Pinpoint the cell where the given text exists, returning its (X, Y) midpoint coordinate. 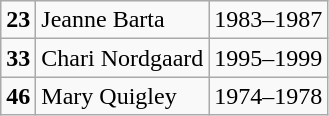
1983–1987 (268, 20)
33 (18, 58)
Mary Quigley (122, 96)
23 (18, 20)
Jeanne Barta (122, 20)
Chari Nordgaard (122, 58)
46 (18, 96)
1974–1978 (268, 96)
1995–1999 (268, 58)
